Return the [x, y] coordinate for the center point of the cell that contains the specified text.  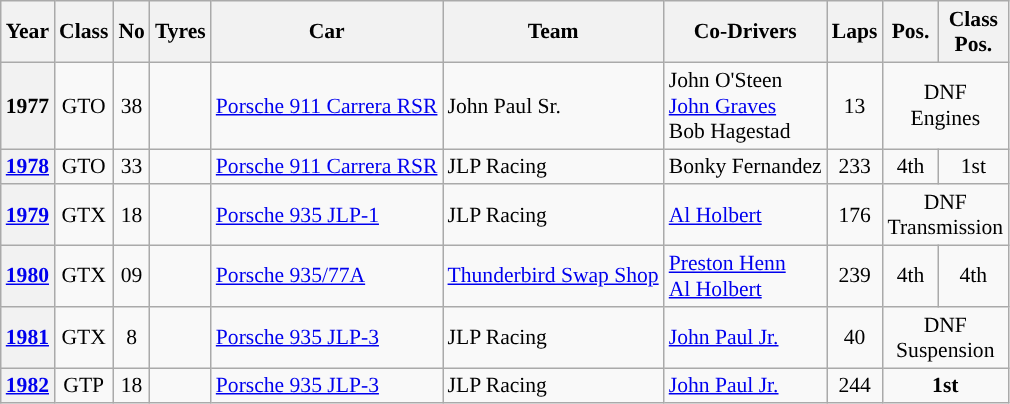
Al Holbert [746, 216]
Co-Drivers [746, 32]
DNF Suspension [945, 338]
8 [132, 338]
ClassPos. [974, 32]
Class [84, 32]
DNFTransmission [945, 216]
1981 [28, 338]
Laps [855, 32]
Porsche 935/77A [327, 276]
40 [855, 338]
33 [132, 167]
Bonky Fernandez [746, 167]
Year [28, 32]
1979 [28, 216]
Car [327, 32]
Pos. [910, 32]
Thunderbird Swap Shop [554, 276]
No [132, 32]
13 [855, 106]
Team [554, 32]
38 [132, 106]
John O'Steen John Graves Bob Hagestad [746, 106]
1978 [28, 167]
GTP [84, 386]
John Paul Sr. [554, 106]
Porsche 935 JLP-1 [327, 216]
09 [132, 276]
Preston Henn Al Holbert [746, 276]
1977 [28, 106]
176 [855, 216]
1980 [28, 276]
233 [855, 167]
1982 [28, 386]
Tyres [180, 32]
244 [855, 386]
239 [855, 276]
DNF Engines [945, 106]
